Identify which cell holds the provided text, then report its (X, Y) central coordinate. 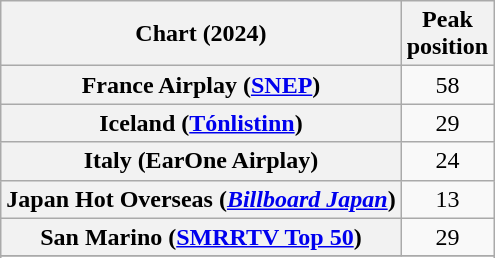
France Airplay (SNEP) (201, 85)
Peakposition (447, 34)
Chart (2024) (201, 34)
58 (447, 85)
Italy (EarOne Airplay) (201, 161)
Japan Hot Overseas (Billboard Japan) (201, 199)
Iceland (Tónlistinn) (201, 123)
San Marino (SMRRTV Top 50) (201, 237)
13 (447, 199)
24 (447, 161)
